Pinpoint the cell where the given text exists, returning its [x, y] midpoint coordinate. 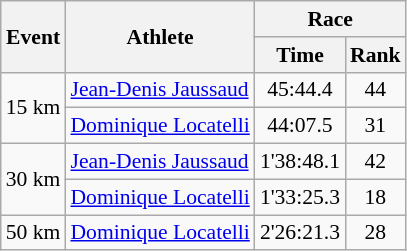
44 [376, 90]
2'26:21.3 [300, 233]
1'38:48.1 [300, 162]
18 [376, 197]
Athlete [160, 36]
31 [376, 126]
15 km [34, 108]
Event [34, 36]
30 km [34, 180]
1'33:25.3 [300, 197]
Race [330, 19]
Rank [376, 55]
28 [376, 233]
44:07.5 [300, 126]
50 km [34, 233]
42 [376, 162]
Time [300, 55]
45:44.4 [300, 90]
